Return the [X, Y] coordinate for the center point of the cell that contains the specified text.  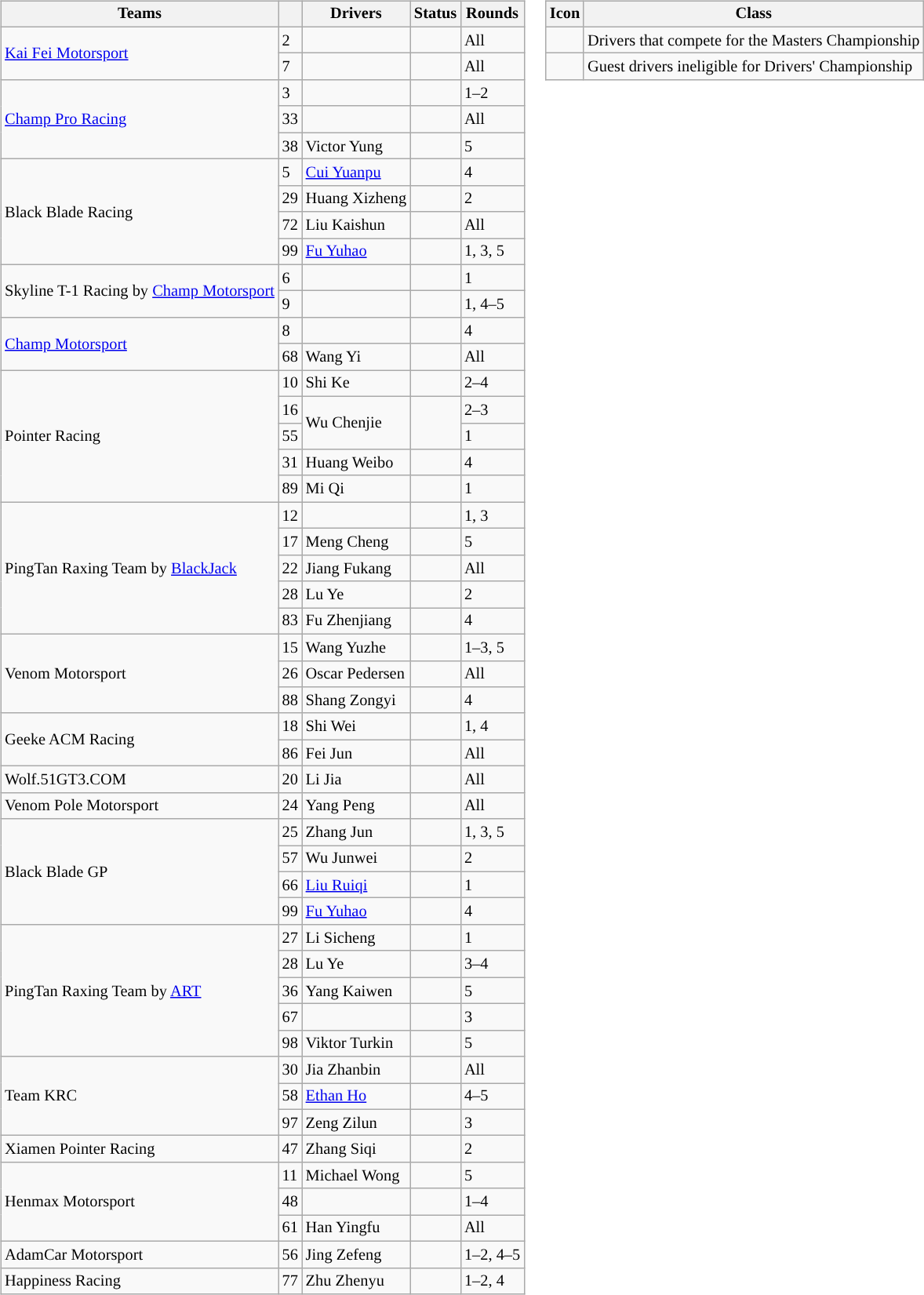
55 [290, 436]
61 [290, 1228]
Kai Fei Motorsport [140, 53]
86 [290, 753]
Ethan Ho [356, 1097]
Shi Ke [356, 384]
33 [290, 119]
Champ Motorsport [140, 344]
Wang Yuzhe [356, 647]
68 [290, 357]
1, 4–5 [493, 304]
12 [290, 515]
Yang Peng [356, 806]
Han Yingfu [356, 1228]
Mi Qi [356, 489]
17 [290, 542]
27 [290, 938]
Michael Wong [356, 1176]
Fei Jun [356, 753]
72 [290, 225]
56 [290, 1254]
Victor Yung [356, 146]
22 [290, 568]
Skyline T-1 Racing by Champ Motorsport [140, 290]
83 [290, 621]
Henmax Motorsport [140, 1202]
Zhu Zhenyu [356, 1281]
Drivers that compete for the Masters Championship [753, 40]
3–4 [493, 964]
97 [290, 1122]
Li Sicheng [356, 938]
Rounds [493, 14]
9 [290, 304]
Jing Zefeng [356, 1254]
2–4 [493, 384]
Black Blade GP [140, 872]
Xiamen Pointer Racing [140, 1149]
Yang Kaiwen [356, 991]
Drivers [356, 14]
Liu Ruiqi [356, 885]
1–2 [493, 93]
57 [290, 859]
89 [290, 489]
38 [290, 146]
48 [290, 1202]
Meng Cheng [356, 542]
10 [290, 384]
15 [290, 647]
1–2, 4–5 [493, 1254]
PingTan Raxing Team by BlackJack [140, 568]
Status [435, 14]
Venom Pole Motorsport [140, 806]
1, 4 [493, 726]
Zhang Siqi [356, 1149]
Cui Yuanpu [356, 173]
11 [290, 1176]
6 [290, 278]
1, 3 [493, 515]
Teams [140, 14]
Guest drivers ineligible for Drivers' Championship [753, 67]
Happiness Racing [140, 1281]
Black Blade Racing [140, 212]
Champ Pro Racing [140, 119]
Wolf.51GT3.COM [140, 780]
25 [290, 832]
7 [290, 67]
1–3, 5 [493, 647]
31 [290, 463]
Zeng Zilun [356, 1122]
Fu Zhenjiang [356, 621]
98 [290, 1043]
2–3 [493, 409]
8 [290, 331]
PingTan Raxing Team by ART [140, 991]
20 [290, 780]
Shang Zongyi [356, 700]
AdamCar Motorsport [140, 1254]
Wu Chenjie [356, 422]
Wang Yi [356, 357]
4–5 [493, 1097]
Huang Xizheng [356, 198]
18 [290, 726]
Liu Kaishun [356, 225]
Pointer Racing [140, 436]
29 [290, 198]
Viktor Turkin [356, 1043]
26 [290, 674]
Venom Motorsport [140, 673]
Icon [565, 14]
77 [290, 1281]
Class [753, 14]
Geeke ACM Racing [140, 739]
Shi Wei [356, 726]
Li Jia [356, 780]
Jia Zhanbin [356, 1070]
88 [290, 700]
58 [290, 1097]
Zhang Jun [356, 832]
47 [290, 1149]
Jiang Fukang [356, 568]
1–4 [493, 1202]
Wu Junwei [356, 859]
Oscar Pedersen [356, 674]
24 [290, 806]
16 [290, 409]
67 [290, 1017]
Huang Weibo [356, 463]
Team KRC [140, 1097]
66 [290, 885]
36 [290, 991]
30 [290, 1070]
1–2, 4 [493, 1281]
